Output the [X, Y] coordinate of the center of the cell containing the given text.  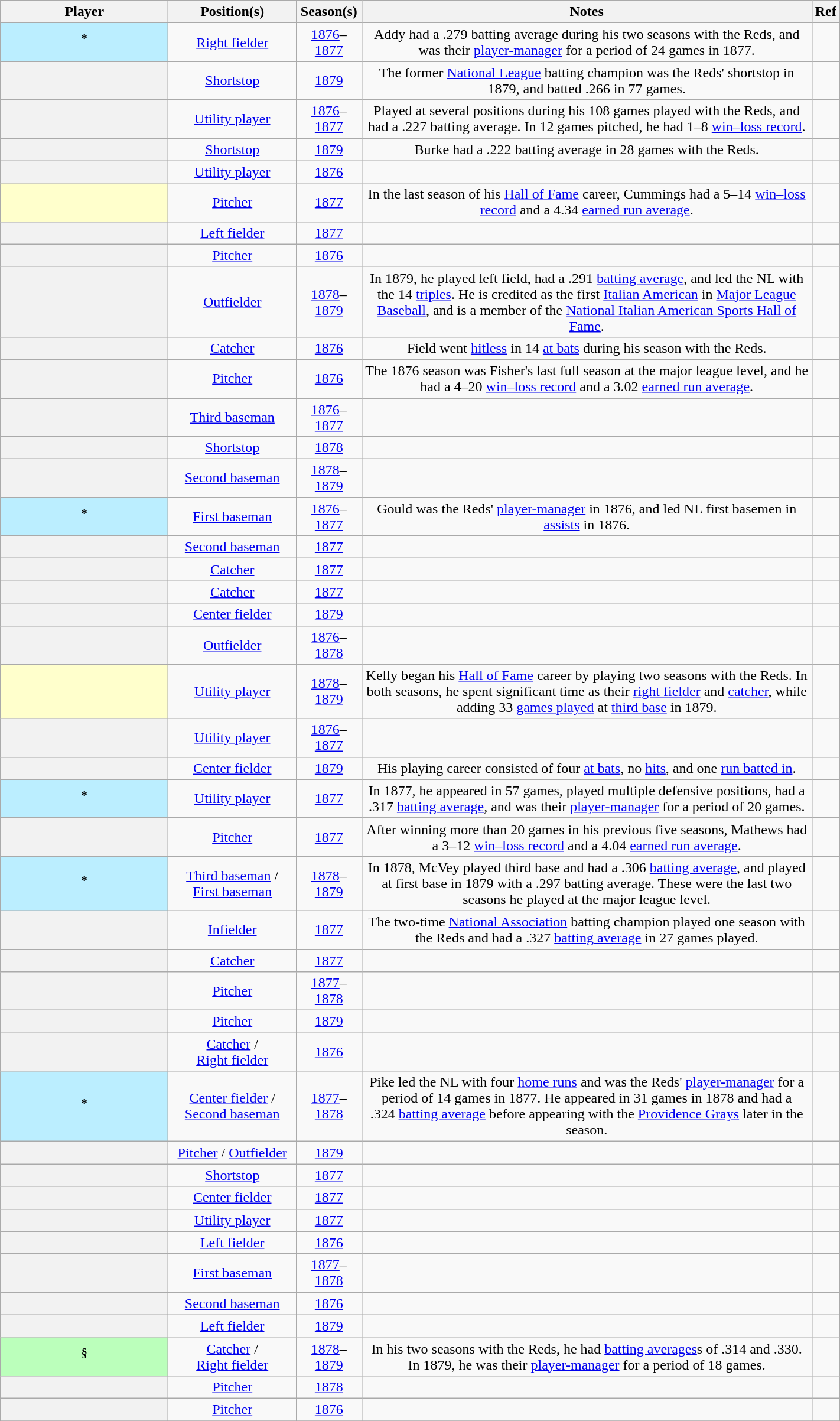
In the last season of his Hall of Fame career, Cummings had a 5–14 win–loss record and a 4.34 earned run average. [587, 202]
His playing career consisted of four at bats, no hits, and one run batted in. [587, 768]
The 1876 season was Fisher's last full season at the major league level, and he had a 4–20 win–loss record and a 3.02 earned run average. [587, 378]
Third baseman / First baseman [233, 883]
Ref [826, 12]
Infielder [233, 930]
1876–1878 [330, 645]
Field went hitless in 14 at bats during his season with the Reds. [587, 348]
Player [84, 12]
In his two seasons with the Reds, he had batting averagess of .314 and .330. In 1879, he was their player-manager for a period of 18 games. [587, 1357]
Right fielder [233, 43]
§ [84, 1357]
Third baseman [233, 417]
The former National League batting champion was the Reds' shortstop in 1879, and batted .266 in 77 games. [587, 80]
Burke had a .222 batting average in 28 games with the Reds. [587, 149]
Position(s) [233, 12]
Gould was the Reds' player-manager in 1876, and led NL first basemen in assists in 1876. [587, 516]
Notes [587, 12]
After winning more than 20 games in his previous five seasons, Mathews had a 3–12 win–loss record and a 4.04 earned run average. [587, 837]
The two-time National Association batting champion played one season with the Reds and had a .327 batting average in 27 games played. [587, 930]
Center fielder / Second baseman [233, 1106]
Season(s) [330, 12]
Pitcher / Outfielder [233, 1153]
Addy had a .279 batting average during his two seasons with the Reds, and was their player-manager for a period of 24 games in 1877. [587, 43]
